Locate the cell with the specified text and output its (x, y) center coordinate. 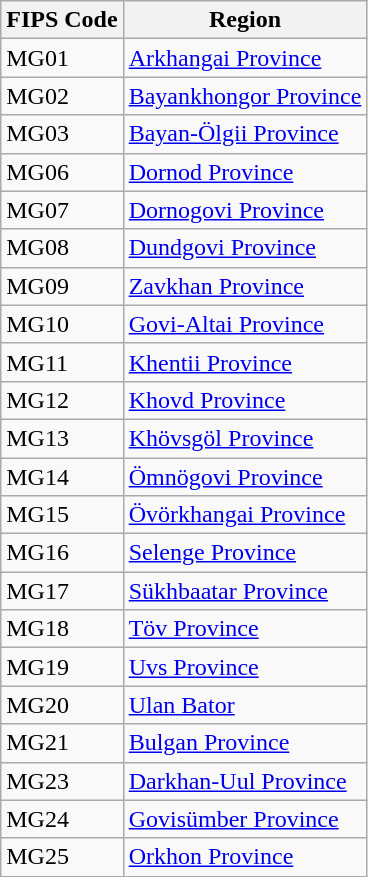
Dornod Province (245, 172)
Govi-Altai Province (245, 324)
MG08 (62, 248)
MG15 (62, 515)
Khovd Province (245, 400)
Bulgan Province (245, 743)
Region (245, 20)
MG10 (62, 324)
Dundgovi Province (245, 248)
MG06 (62, 172)
MG17 (62, 591)
MG16 (62, 553)
Sükhbaatar Province (245, 591)
Övörkhangai Province (245, 515)
Darkhan-Uul Province (245, 781)
Selenge Province (245, 553)
MG14 (62, 477)
Ömnögovi Province (245, 477)
MG24 (62, 819)
MG01 (62, 58)
Uvs Province (245, 667)
MG23 (62, 781)
Arkhangai Province (245, 58)
MG19 (62, 667)
Zavkhan Province (245, 286)
Ulan Bator (245, 705)
Khövsgöl Province (245, 438)
Töv Province (245, 629)
MG13 (62, 438)
MG25 (62, 857)
MG02 (62, 96)
MG12 (62, 400)
Bayankhongor Province (245, 96)
Orkhon Province (245, 857)
MG21 (62, 743)
Dornogovi Province (245, 210)
Bayan-Ölgii Province (245, 134)
MG18 (62, 629)
Khentii Province (245, 362)
Govisümber Province (245, 819)
MG09 (62, 286)
MG20 (62, 705)
MG11 (62, 362)
MG07 (62, 210)
MG03 (62, 134)
FIPS Code (62, 20)
